Determine the [x, y] coordinate at the center of the cell enclosing the given text.  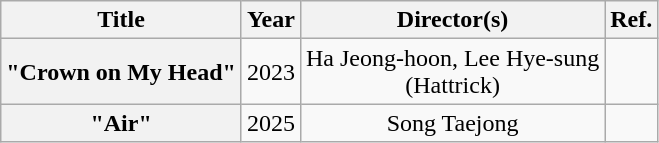
Ref. [632, 20]
Ha Jeong-hoon, Lee Hye-sung(Hattrick) [452, 72]
"Air" [122, 123]
Title [122, 20]
Year [270, 20]
Song Taejong [452, 123]
2023 [270, 72]
"Crown on My Head" [122, 72]
2025 [270, 123]
Director(s) [452, 20]
